Scan for the cell matching the given text and deliver its [x, y] coordinate at center. 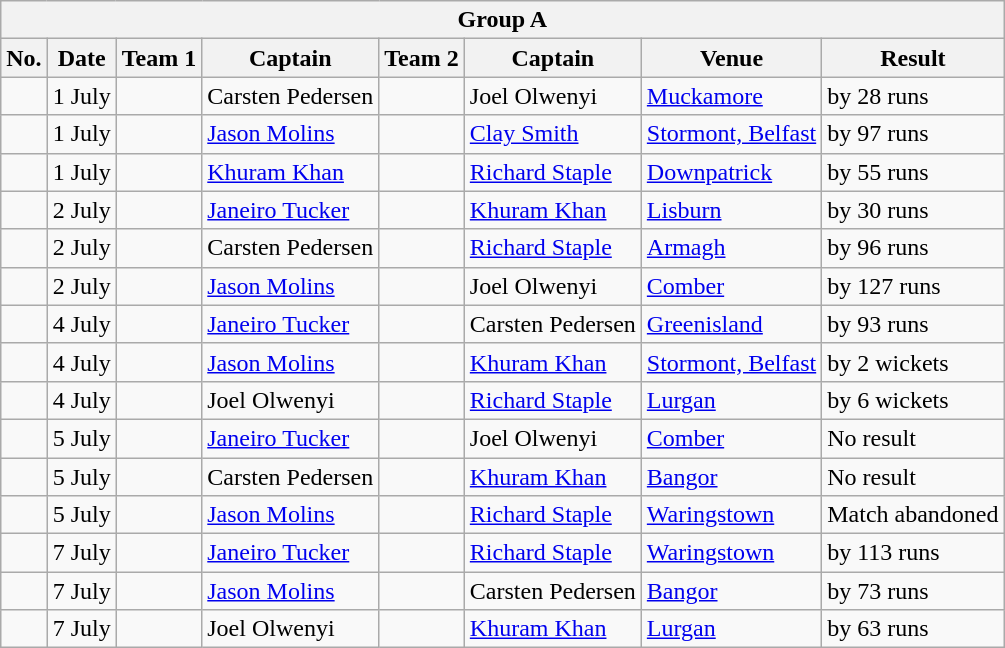
Team 2 [422, 58]
by 93 runs [913, 324]
Date [82, 58]
by 113 runs [913, 553]
by 97 runs [913, 134]
by 6 wickets [913, 400]
Muckamore [731, 96]
by 127 runs [913, 286]
Greenisland [731, 324]
Result [913, 58]
Clay Smith [552, 134]
by 63 runs [913, 629]
by 28 runs [913, 96]
Armagh [731, 248]
by 2 wickets [913, 362]
Venue [731, 58]
No. [24, 58]
Downpatrick [731, 172]
Match abandoned [913, 515]
by 55 runs [913, 172]
Team 1 [159, 58]
by 30 runs [913, 210]
by 96 runs [913, 248]
Group A [502, 20]
by 73 runs [913, 591]
Lisburn [731, 210]
